For the text-containing cell, return its midpoint in [X, Y] coordinate format. 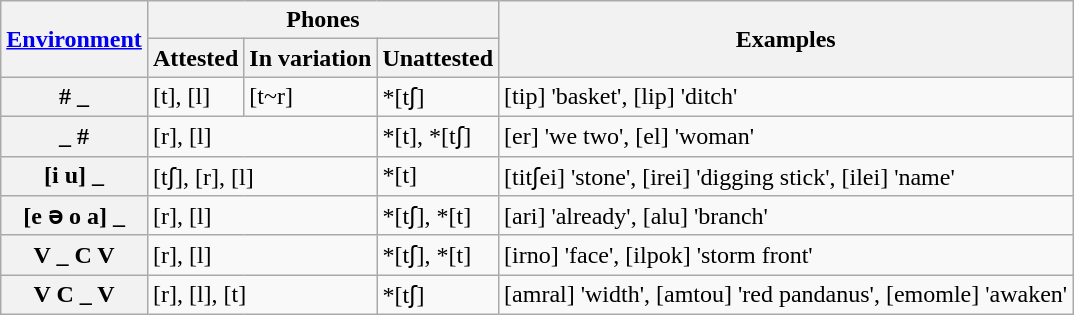
Environment [74, 39]
V C _ V [74, 295]
[t~r] [310, 97]
[titʃei] 'stone', [irei] 'digging stick', [ilei] 'name' [786, 176]
*[t], *[tʃ] [438, 136]
[tʃ], [r], [l] [262, 176]
[irno] 'face', [ilpok] 'storm front' [786, 255]
[amral] 'width', [amtou] 'red pandanus', [emomle] 'awaken' [786, 295]
[r], [l], [t] [262, 295]
Attested [195, 58]
[tip] 'basket', [lip] 'ditch' [786, 97]
[e ə o a] _ [74, 216]
*[t] [438, 176]
Examples [786, 39]
Unattested [438, 58]
In variation [310, 58]
_ # [74, 136]
[ari] 'already', [alu] 'branch' [786, 216]
V _ C V [74, 255]
[er] 'we two', [el] 'woman' [786, 136]
# _ [74, 97]
[i u] _ [74, 176]
[t], [l] [195, 97]
Phones [322, 20]
